Identify which cell holds the provided text, then report its [X, Y] central coordinate. 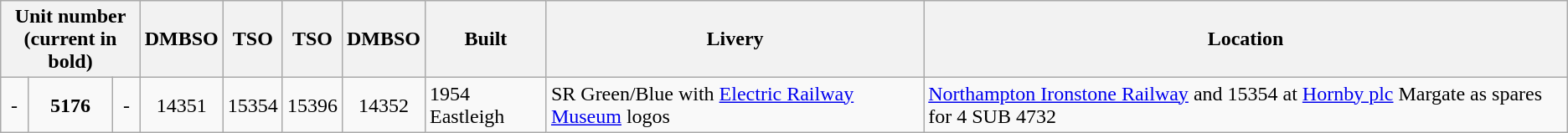
Location [1246, 39]
5176 [70, 105]
1954 Eastleigh [486, 105]
Unit number (current in bold) [70, 39]
SR Green/Blue with Electric Railway Museum logos [735, 105]
14351 [181, 105]
Livery [735, 39]
15354 [253, 105]
Northampton Ironstone Railway and 15354 at Hornby plc Margate as spares for 4 SUB 4732 [1246, 105]
14352 [384, 105]
15396 [312, 105]
Built [486, 39]
